Extract the [X, Y] coordinate from the center of the cell holding the provided text.  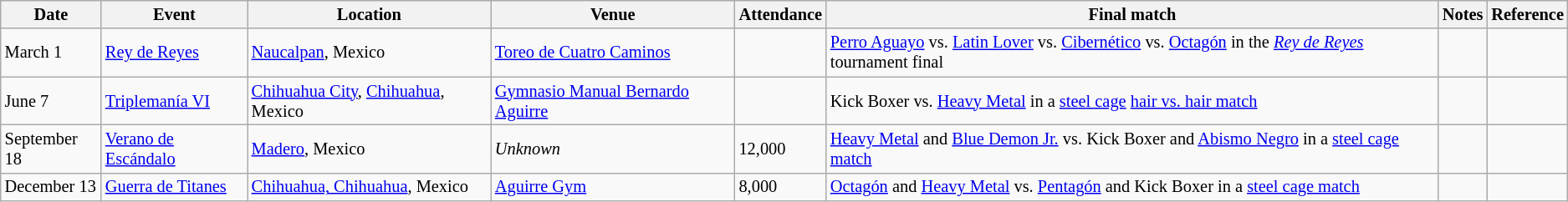
Heavy Metal and Blue Demon Jr. vs. Kick Boxer and Abismo Negro in a steel cage match [1132, 149]
Date [51, 14]
Gymnasio Manual Bernardo Aguirre [613, 101]
Final match [1132, 14]
Location [370, 14]
8,000 [781, 187]
Kick Boxer vs. Heavy Metal in a steel cage hair vs. hair match [1132, 101]
12,000 [781, 149]
Aguirre Gym [613, 187]
Toreo de Cuatro Caminos [613, 53]
September 18 [51, 149]
Triplemanía VI [174, 101]
Guerra de Titanes [174, 187]
Reference [1527, 14]
Venue [613, 14]
March 1 [51, 53]
Attendance [781, 14]
Rey de Reyes [174, 53]
Naucalpan, Mexico [370, 53]
June 7 [51, 101]
Chihuahua, Chihuahua, Mexico [370, 187]
Madero, Mexico [370, 149]
Verano de Escándalo [174, 149]
December 13 [51, 187]
Unknown [613, 149]
Octagón and Heavy Metal vs. Pentagón and Kick Boxer in a steel cage match [1132, 187]
Event [174, 14]
Notes [1463, 14]
Perro Aguayo vs. Latin Lover vs. Cibernético vs. Octagón in the Rey de Reyes tournament final [1132, 53]
Chihuahua City, Chihuahua, Mexico [370, 101]
